Extract the (x, y) coordinate from the center of the cell holding the provided text.  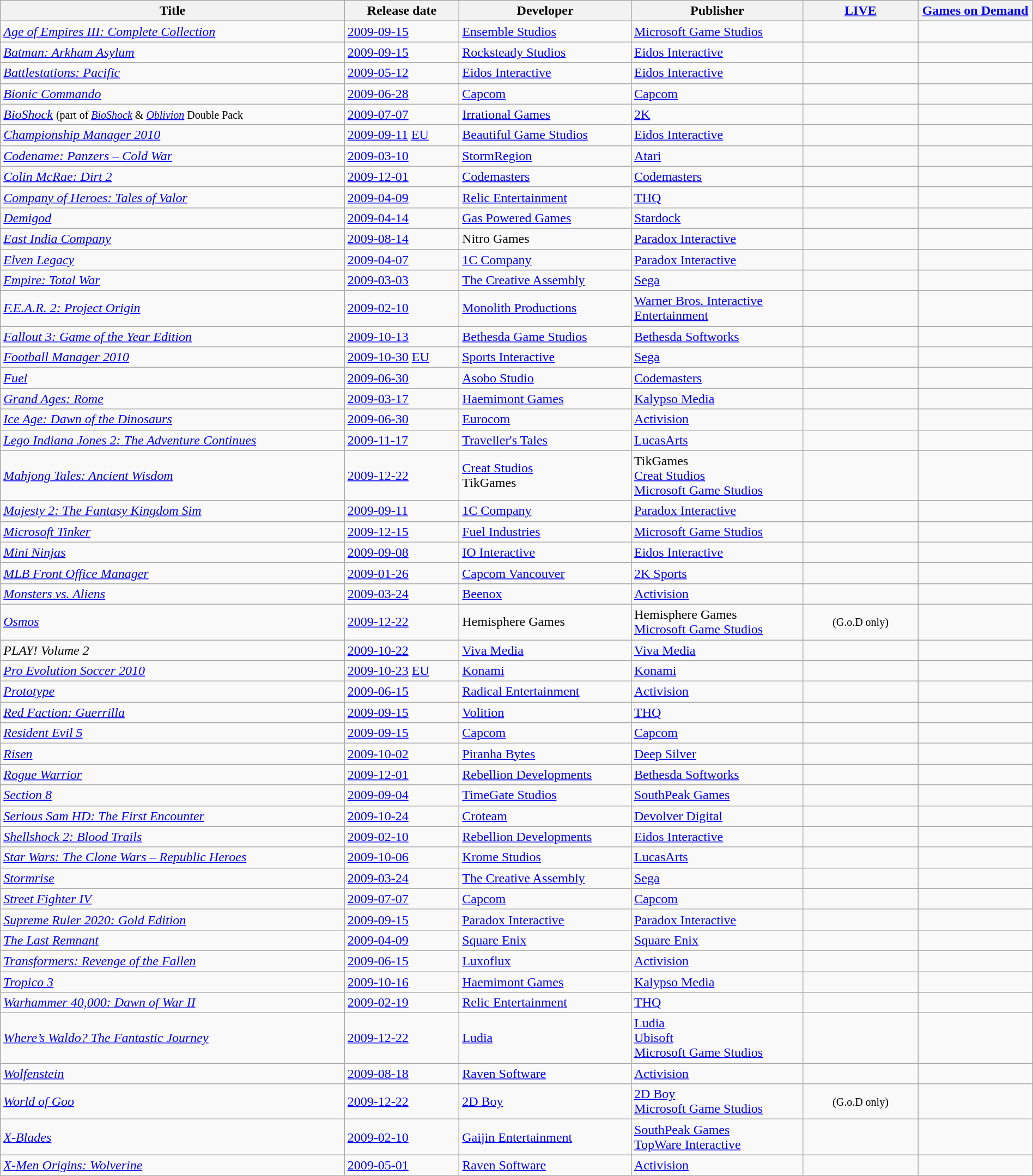
2009-09-11 EU (402, 135)
Title (173, 11)
SouthPeak Games (717, 795)
Codename: Panzers – Cold War (173, 156)
X-Blades (173, 1137)
2K (717, 114)
Ice Age: Dawn of the Dinosaurs (173, 419)
Croteam (545, 816)
LIVE (860, 11)
Grand Ages: Rome (173, 399)
Eurocom (545, 419)
2009-08-14 (402, 239)
2009-02-19 (402, 1003)
Beenox (545, 594)
East India Company (173, 239)
Radical Entertainment (545, 692)
Mahjong Tales: Ancient Wisdom (173, 476)
Publisher (717, 11)
Pro Evolution Soccer 2010 (173, 671)
Prototype (173, 692)
F.E.A.R. 2: Project Origin (173, 308)
Ludia (545, 1038)
2009-05-01 (402, 1165)
2009-09-08 (402, 552)
Where’s Waldo? The Fantastic Journey (173, 1038)
Luxoflux (545, 961)
Fuel Industries (545, 532)
2009-03-10 (402, 156)
Lego Indiana Jones 2: The Adventure Continues (173, 440)
Demigod (173, 218)
Krome Studios (545, 857)
Osmos (173, 622)
Elven Legacy (173, 260)
Nitro Games (545, 239)
MLB Front Office Manager (173, 573)
Gas Powered Games (545, 218)
Age of Empires III: Complete Collection (173, 32)
TimeGate Studios (545, 795)
Beautiful Game Studios (545, 135)
Creat StudiosTikGames (545, 476)
Shellshock 2: Blood Trails (173, 837)
Microsoft Tinker (173, 532)
Empire: Total War (173, 281)
Hemisphere GamesMicrosoft Game Studios (717, 622)
Developer (545, 11)
Bionic Commando (173, 94)
2009-12-15 (402, 532)
Transformers: Revenge of the Fallen (173, 961)
Serious Sam HD: The First Encounter (173, 816)
World of Goo (173, 1101)
Games on Demand (975, 11)
Irrational Games (545, 114)
2009-06-28 (402, 94)
2009-08-18 (402, 1074)
Supreme Ruler 2020: Gold Edition (173, 919)
Monsters vs. Aliens (173, 594)
LudiaUbisoftMicrosoft Game Studios (717, 1038)
Majesty 2: The Fantasy Kingdom Sim (173, 511)
2009-03-03 (402, 281)
Traveller's Tales (545, 440)
Atari (717, 156)
2009-09-04 (402, 795)
Stardock (717, 218)
2009-03-17 (402, 399)
Fuel (173, 378)
Championship Manager 2010 (173, 135)
BioShock (part of BioShock & Oblivion Double Pack (173, 114)
2K Sports (717, 573)
Sports Interactive (545, 357)
Wolfenstein (173, 1074)
Batman: Arkham Asylum (173, 52)
TikGamesCreat StudiosMicrosoft Game Studios (717, 476)
Colin McRae: Dirt 2 (173, 176)
Warhammer 40,000: Dawn of War II (173, 1003)
2009-01-26 (402, 573)
Street Fighter IV (173, 899)
Deep Silver (717, 754)
Rogue Warrior (173, 775)
2009-09-11 (402, 511)
2D BoyMicrosoft Game Studios (717, 1101)
Asobo Studio (545, 378)
2009-10-30 EU (402, 357)
SouthPeak GamesTopWare Interactive (717, 1137)
2009-10-23 EU (402, 671)
Volition (545, 712)
2009-04-07 (402, 260)
Red Faction: Guerrilla (173, 712)
Stormrise (173, 878)
2009-10-16 (402, 982)
PLAY! Volume 2 (173, 650)
Piranha Bytes (545, 754)
Capcom Vancouver (545, 573)
2D Boy (545, 1101)
X-Men Origins: Wolverine (173, 1165)
StormRegion (545, 156)
Battlestations: Pacific (173, 73)
Resident Evil 5 (173, 733)
IO Interactive (545, 552)
2009-04-14 (402, 218)
Devolver Digital (717, 816)
2009-10-24 (402, 816)
Football Manager 2010 (173, 357)
2009-10-22 (402, 650)
Rocksteady Studios (545, 52)
Release date (402, 11)
2009-05-12 (402, 73)
The Last Remnant (173, 940)
Company of Heroes: Tales of Valor (173, 197)
2009-10-02 (402, 754)
Warner Bros. Interactive Entertainment (717, 308)
2009-10-13 (402, 337)
Tropico 3 (173, 982)
Ensemble Studios (545, 32)
Hemisphere Games (545, 622)
Bethesda Game Studios (545, 337)
Star Wars: The Clone Wars – Republic Heroes (173, 857)
Monolith Productions (545, 308)
2009-10-06 (402, 857)
Gaijin Entertainment (545, 1137)
Section 8 (173, 795)
Fallout 3: Game of the Year Edition (173, 337)
Mini Ninjas (173, 552)
Risen (173, 754)
2009-11-17 (402, 440)
